Return [X, Y] of the center of cell containing provided text 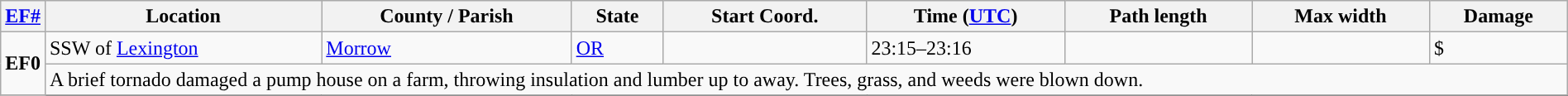
Damage [1499, 17]
EF0 [23, 64]
Location [183, 17]
Morrow [447, 48]
EF# [23, 17]
$ [1499, 48]
SSW of Lexington [183, 48]
State [617, 17]
Start Coord. [765, 17]
OR [617, 48]
Max width [1341, 17]
23:15–23:16 [966, 48]
County / Parish [447, 17]
A brief tornado damaged a pump house on a farm, throwing insulation and lumber up to away. Trees, grass, and weeds were blown down. [806, 79]
Path length [1158, 17]
Time (UTC) [966, 17]
